Provide the [x, y] coordinate of the cell's center where the given text is located.  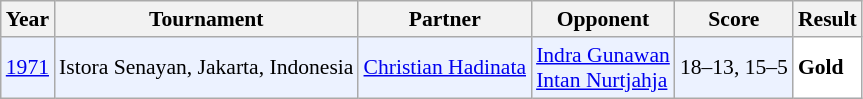
Tournament [206, 19]
Score [734, 19]
Result [828, 19]
Gold [828, 68]
Year [28, 19]
Partner [444, 19]
1971 [28, 68]
Christian Hadinata [444, 68]
18–13, 15–5 [734, 68]
Istora Senayan, Jakarta, Indonesia [206, 68]
Indra Gunawan Intan Nurtjahja [603, 68]
Opponent [603, 19]
